Detect which cell encompasses the target text, then output its (X, Y) center coordinate. 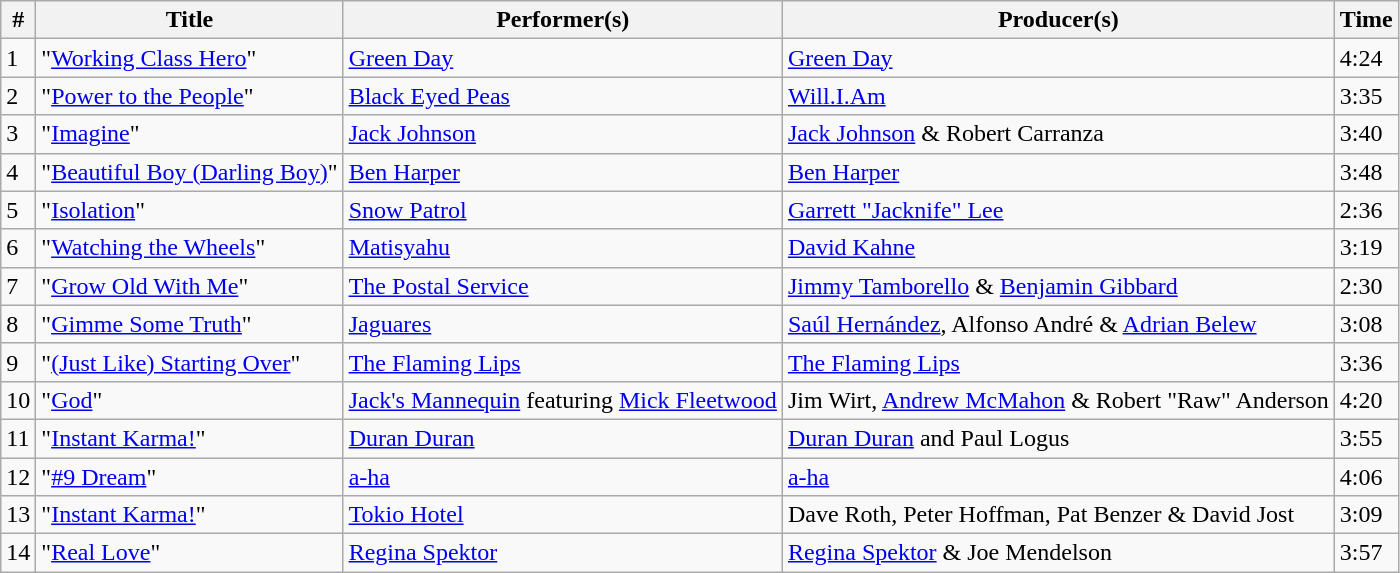
"Isolation" (190, 210)
Jim Wirt, Andrew McMahon & Robert "Raw" Anderson (1058, 400)
Snow Patrol (562, 210)
3:40 (1366, 134)
3:35 (1366, 96)
# (18, 20)
Performer(s) (562, 20)
Producer(s) (1058, 20)
Jack Johnson & Robert Carranza (1058, 134)
Duran Duran (562, 438)
Will.I.Am (1058, 96)
2 (18, 96)
Regina Spektor (562, 553)
9 (18, 362)
1 (18, 58)
"Imagine" (190, 134)
3:09 (1366, 515)
Jimmy Tamborello & Benjamin Gibbard (1058, 286)
David Kahne (1058, 248)
Dave Roth, Peter Hoffman, Pat Benzer & David Jost (1058, 515)
3:08 (1366, 324)
"Working Class Hero" (190, 58)
"Gimme Some Truth" (190, 324)
11 (18, 438)
4:24 (1366, 58)
12 (18, 477)
3:48 (1366, 172)
Garrett "Jacknife" Lee (1058, 210)
Time (1366, 20)
Jack's Mannequin featuring Mick Fleetwood (562, 400)
3:19 (1366, 248)
Jack Johnson (562, 134)
2:30 (1366, 286)
"(Just Like) Starting Over" (190, 362)
6 (18, 248)
"#9 Dream" (190, 477)
Matisyahu (562, 248)
Regina Spektor & Joe Mendelson (1058, 553)
10 (18, 400)
8 (18, 324)
3:36 (1366, 362)
7 (18, 286)
Black Eyed Peas (562, 96)
5 (18, 210)
Jaguares (562, 324)
"Real Love" (190, 553)
4:06 (1366, 477)
3 (18, 134)
"Power to the People" (190, 96)
"Watching the Wheels" (190, 248)
"Grow Old With Me" (190, 286)
Title (190, 20)
Saúl Hernández, Alfonso André & Adrian Belew (1058, 324)
3:55 (1366, 438)
"Beautiful Boy (Darling Boy)" (190, 172)
14 (18, 553)
2:36 (1366, 210)
"God" (190, 400)
The Postal Service (562, 286)
Duran Duran and Paul Logus (1058, 438)
Tokio Hotel (562, 515)
4:20 (1366, 400)
13 (18, 515)
3:57 (1366, 553)
4 (18, 172)
